Provide the [x, y] coordinate of the cell's center where the given text is located.  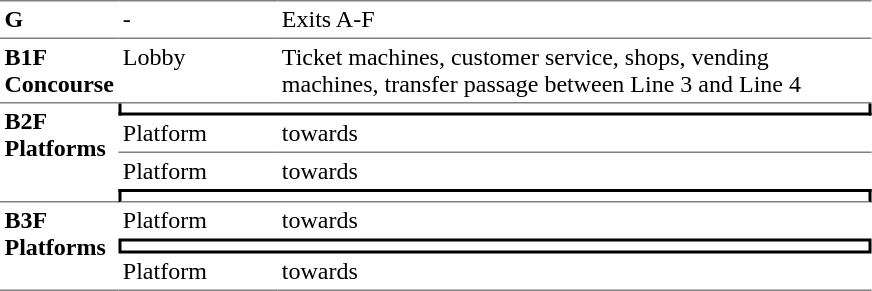
Lobby [198, 71]
B2F Platforms [59, 154]
Exits A-F [574, 19]
- [198, 19]
Ticket machines, customer service, shops, vending machines, transfer passage between Line 3 and Line 4 [574, 71]
B1FConcourse [59, 71]
B3F Platforms [59, 246]
G [59, 19]
